Detect which cell encompasses the target text, then output its (X, Y) center coordinate. 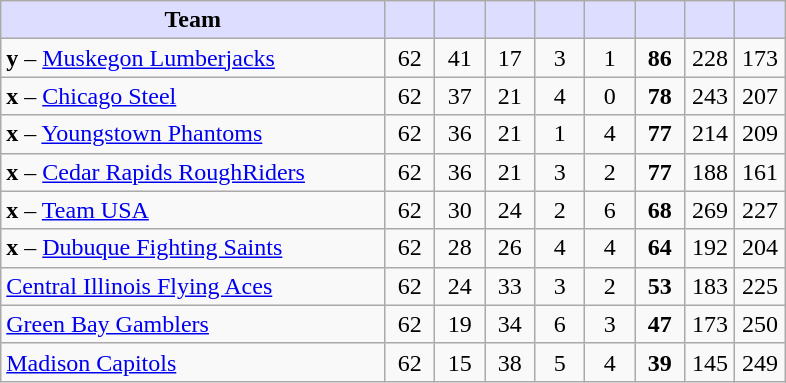
19 (460, 324)
Madison Capitols (193, 362)
86 (660, 58)
250 (760, 324)
34 (510, 324)
41 (460, 58)
225 (760, 286)
64 (660, 248)
17 (510, 58)
183 (710, 286)
x – Chicago Steel (193, 96)
Team (193, 20)
47 (660, 324)
x – Youngstown Phantoms (193, 134)
161 (760, 172)
207 (760, 96)
x – Dubuque Fighting Saints (193, 248)
53 (660, 286)
28 (460, 248)
39 (660, 362)
y – Muskegon Lumberjacks (193, 58)
243 (710, 96)
x – Team USA (193, 210)
228 (710, 58)
145 (710, 362)
188 (710, 172)
Central Illinois Flying Aces (193, 286)
204 (760, 248)
68 (660, 210)
78 (660, 96)
214 (710, 134)
227 (760, 210)
269 (710, 210)
30 (460, 210)
38 (510, 362)
209 (760, 134)
5 (560, 362)
x – Cedar Rapids RoughRiders (193, 172)
26 (510, 248)
0 (610, 96)
249 (760, 362)
192 (710, 248)
33 (510, 286)
15 (460, 362)
Green Bay Gamblers (193, 324)
37 (460, 96)
